Locate the cell with the specified text and output its (X, Y) center coordinate. 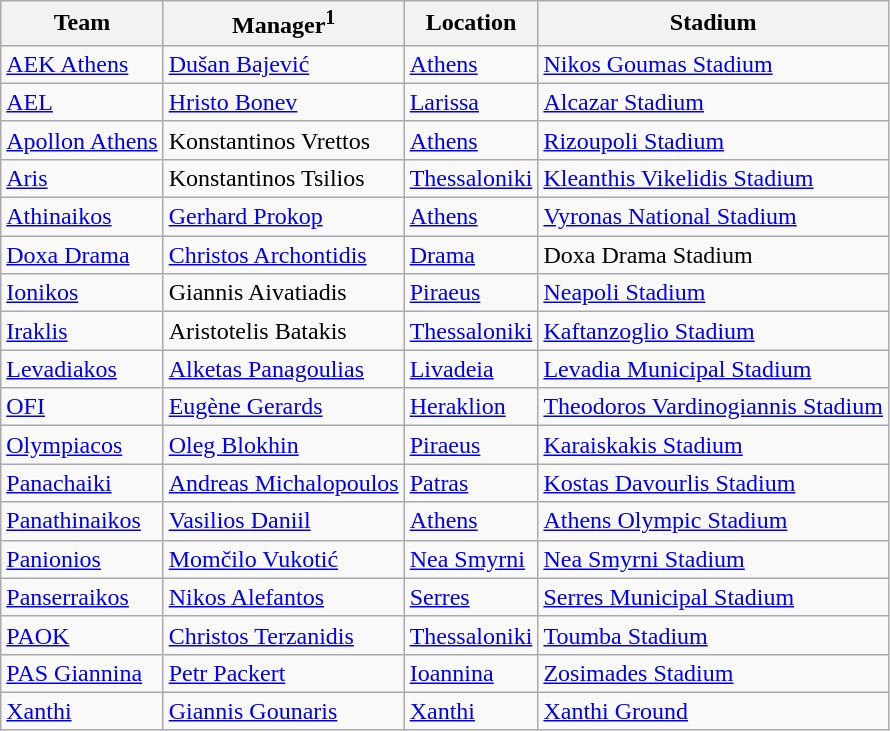
Alcazar Stadium (714, 102)
Nikos Goumas Stadium (714, 64)
Nea Smyrni (471, 559)
Ioannina (471, 673)
Serres Municipal Stadium (714, 597)
Xanthi Ground (714, 711)
Team (82, 24)
Athens Olympic Stadium (714, 521)
Nikos Alefantos (284, 597)
Livadeia (471, 369)
Kaftanzoglio Stadium (714, 331)
Alketas Panagoulias (284, 369)
Rizoupoli Stadium (714, 140)
PAS Giannina (82, 673)
Konstantinos Vrettos (284, 140)
Panionios (82, 559)
Giannis Aivatiadis (284, 293)
Toumba Stadium (714, 635)
Oleg Blokhin (284, 445)
AEK Athens (82, 64)
Giannis Gounaris (284, 711)
OFI (82, 407)
Karaiskakis Stadium (714, 445)
Aris (82, 178)
Larissa (471, 102)
Patras (471, 483)
Zosimades Stadium (714, 673)
Christos Terzanidis (284, 635)
Vyronas National Stadium (714, 217)
Drama (471, 255)
Eugène Gerards (284, 407)
Iraklis (82, 331)
Levadiakos (82, 369)
Kleanthis Vikelidis Stadium (714, 178)
Hristo Bonev (284, 102)
Panachaiki (82, 483)
Heraklion (471, 407)
Gerhard Prokop (284, 217)
Dušan Bajević (284, 64)
Athinaikos (82, 217)
Vasilios Daniil (284, 521)
AEL (82, 102)
Neapoli Stadium (714, 293)
PAOK (82, 635)
Kostas Davourlis Stadium (714, 483)
Konstantinos Tsilios (284, 178)
Olympiacos (82, 445)
Aristotelis Batakis (284, 331)
Doxa Drama Stadium (714, 255)
Panserraikos (82, 597)
Stadium (714, 24)
Doxa Drama (82, 255)
Theodoros Vardinogiannis Stadium (714, 407)
Ionikos (82, 293)
Serres (471, 597)
Apollon Athens (82, 140)
Manager1 (284, 24)
Location (471, 24)
Christos Archontidis (284, 255)
Levadia Municipal Stadium (714, 369)
Momčilo Vukotić (284, 559)
Andreas Michalopoulos (284, 483)
Petr Packert (284, 673)
Panathinaikos (82, 521)
Nea Smyrni Stadium (714, 559)
